Output the (x, y) coordinate of the center of the cell containing the given text.  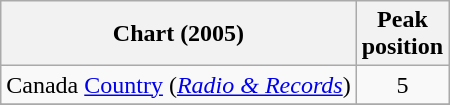
Canada Country (Radio & Records) (178, 85)
5 (402, 85)
Peakposition (402, 34)
Chart (2005) (178, 34)
